Extract the [x, y] coordinate from the center of the cell holding the provided text.  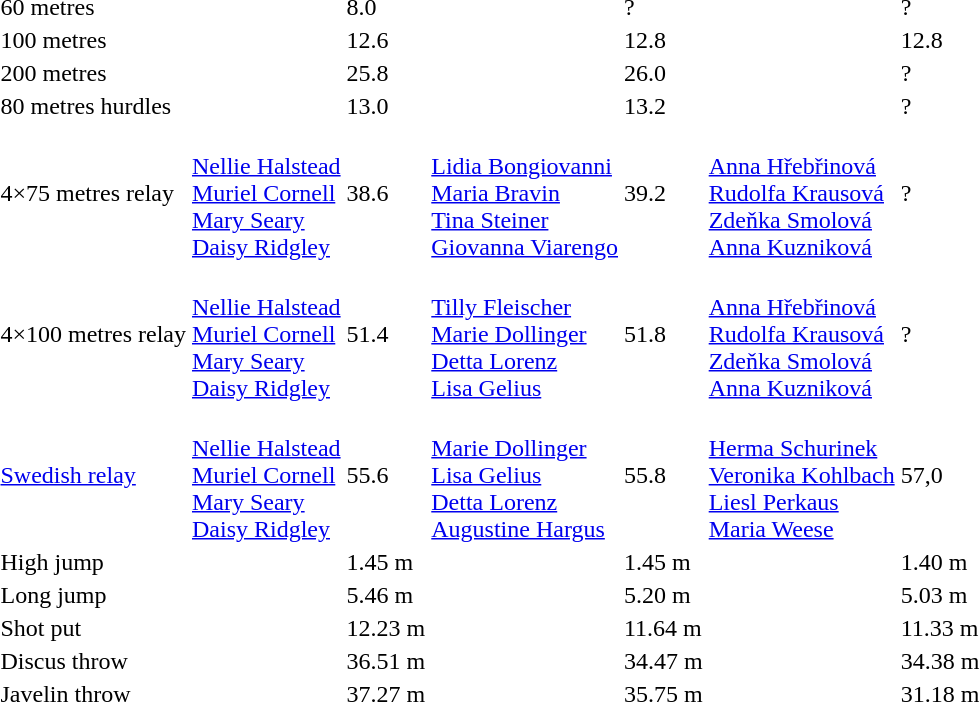
Tilly FleischerMarie DollingerDetta LorenzLisa Gelius [525, 334]
13.2 [664, 106]
5.20 m [664, 595]
12.23 m [386, 628]
51.8 [664, 334]
Herma SchurinekVeronika KohlbachLiesl PerkausMaria Weese [802, 475]
25.8 [386, 73]
38.6 [386, 193]
39.2 [664, 193]
Nellie Halstead Muriel CornellMary SearyDaisy Ridgley [266, 193]
34.47 m [664, 661]
55.8 [664, 475]
26.0 [664, 73]
13.0 [386, 106]
51.4 [386, 334]
11.64 m [664, 628]
55.6 [386, 475]
Marie DollingerLisa GeliusDetta LorenzAugustine Hargus [525, 475]
12.8 [664, 40]
12.6 [386, 40]
Lidia BongiovanniMaria BravinTina SteinerGiovanna Viarengo [525, 193]
36.51 m [386, 661]
5.46 m [386, 595]
